From the cell containing the given text, extract its center point as (x, y) coordinate. 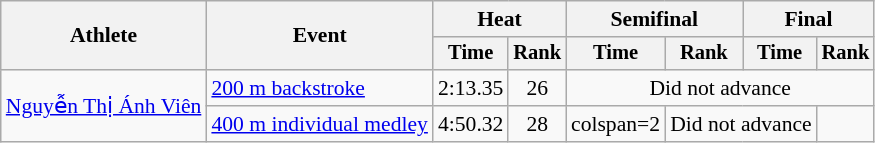
26 (537, 88)
colspan=2 (616, 124)
200 m backstroke (320, 88)
Event (320, 36)
28 (537, 124)
Athlete (104, 36)
Heat (500, 19)
400 m individual medley (320, 124)
Semifinal (654, 19)
2:13.35 (470, 88)
4:50.32 (470, 124)
Final (809, 19)
Nguyễn Thị Ánh Viên (104, 106)
